Find where the given text appears and provide that cell's center as [x, y] coordinate. 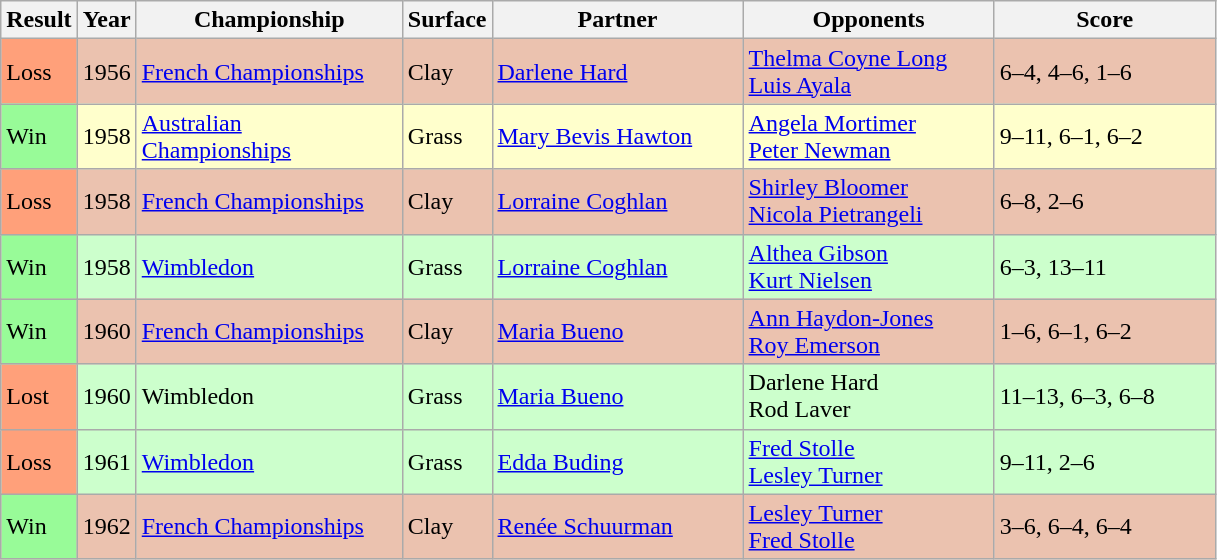
1962 [106, 526]
Surface [447, 20]
11–13, 6–3, 6–8 [1104, 396]
6–3, 13–11 [1104, 266]
3–6, 6–4, 6–4 [1104, 526]
Edda Buding [618, 462]
Lost [39, 396]
Championship [269, 20]
Lesley Turner Fred Stolle [868, 526]
1956 [106, 72]
Angela Mortimer Peter Newman [868, 136]
1–6, 6–1, 6–2 [1104, 332]
Fred Stolle Lesley Turner [868, 462]
Australian Championships [269, 136]
Ann Haydon-Jones Roy Emerson [868, 332]
Renée Schuurman [618, 526]
Partner [618, 20]
Opponents [868, 20]
Year [106, 20]
9–11, 2–6 [1104, 462]
1961 [106, 462]
Score [1104, 20]
6–4, 4–6, 1–6 [1104, 72]
Althea Gibson Kurt Nielsen [868, 266]
Darlene Hard Rod Laver [868, 396]
Shirley Bloomer Nicola Pietrangeli [868, 202]
Result [39, 20]
Darlene Hard [618, 72]
6–8, 2–6 [1104, 202]
9–11, 6–1, 6–2 [1104, 136]
Thelma Coyne Long Luis Ayala [868, 72]
Mary Bevis Hawton [618, 136]
